Locate the cell with the specified text and output its (x, y) center coordinate. 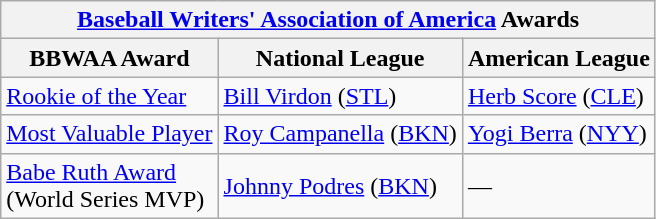
American League (558, 58)
BBWAA Award (110, 58)
— (558, 186)
Herb Score (CLE) (558, 96)
Baseball Writers' Association of America Awards (328, 20)
Yogi Berra (NYY) (558, 134)
Roy Campanella (BKN) (340, 134)
Most Valuable Player (110, 134)
Rookie of the Year (110, 96)
Johnny Podres (BKN) (340, 186)
National League (340, 58)
Babe Ruth Award(World Series MVP) (110, 186)
Bill Virdon (STL) (340, 96)
